Find where the given text appears and provide that cell's center as [x, y] coordinate. 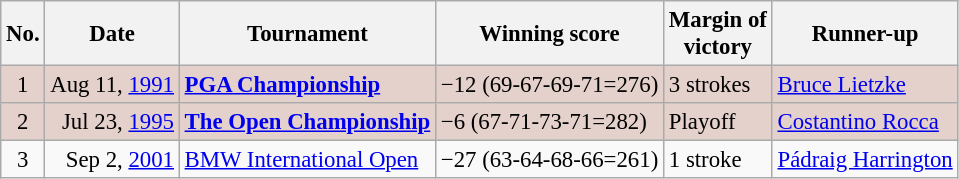
Aug 11, 1991 [112, 85]
Tournament [307, 34]
−27 (63-64-68-66=261) [550, 160]
Pádraig Harrington [865, 160]
1 stroke [718, 160]
Winning score [550, 34]
Date [112, 34]
No. [23, 34]
PGA Championship [307, 85]
2 [23, 122]
Costantino Rocca [865, 122]
Playoff [718, 122]
The Open Championship [307, 122]
−6 (67-71-73-71=282) [550, 122]
Runner-up [865, 34]
−12 (69-67-69-71=276) [550, 85]
BMW International Open [307, 160]
Margin ofvictory [718, 34]
3 strokes [718, 85]
3 [23, 160]
Sep 2, 2001 [112, 160]
Jul 23, 1995 [112, 122]
Bruce Lietzke [865, 85]
1 [23, 85]
